Return the [X, Y] coordinate for the center point of the cell that contains the specified text.  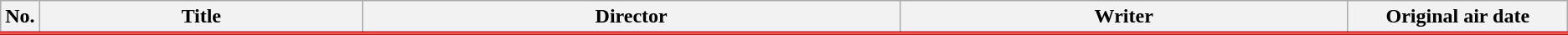
Original air date [1457, 17]
Director [632, 17]
No. [20, 17]
Writer [1124, 17]
Title [201, 17]
